Provide the (X, Y) coordinate of the cell's center where the given text is located.  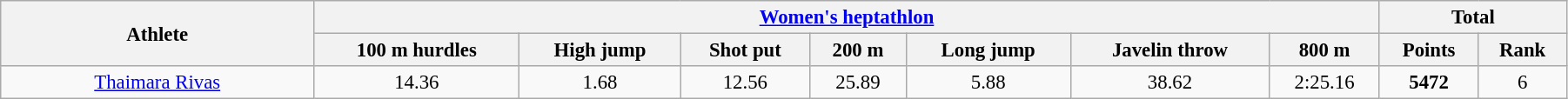
200 m (858, 50)
Total (1472, 17)
Points (1429, 50)
6 (1523, 82)
Thaimara Rivas (157, 82)
1.68 (600, 82)
Rank (1523, 50)
Long jump (988, 50)
High jump (600, 50)
Javelin throw (1169, 50)
25.89 (858, 82)
100 m hurdles (417, 50)
Shot put (745, 50)
800 m (1324, 50)
12.56 (745, 82)
38.62 (1169, 82)
5472 (1429, 82)
Women's heptathlon (848, 17)
14.36 (417, 82)
Athlete (157, 33)
5.88 (988, 82)
2:25.16 (1324, 82)
